Locate the cell with the specified text and output its [x, y] center coordinate. 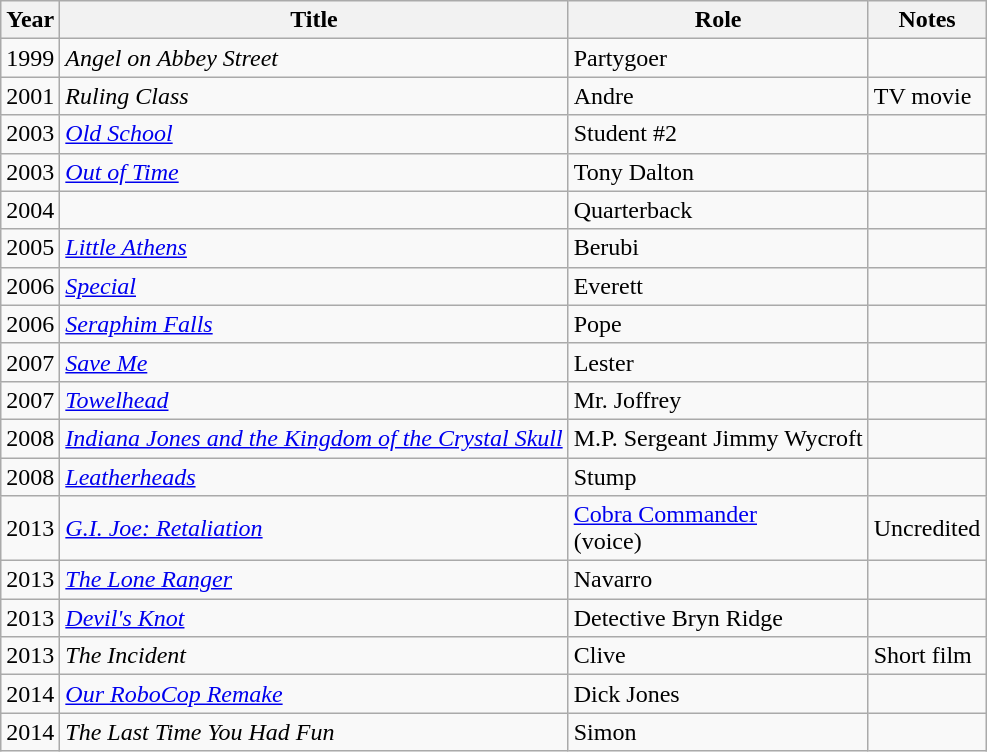
TV movie [927, 96]
Year [30, 20]
Seraphim Falls [314, 324]
Tony Dalton [718, 172]
Berubi [718, 248]
Indiana Jones and the Kingdom of the Crystal Skull [314, 438]
Little Athens [314, 248]
Save Me [314, 362]
Clive [718, 656]
Towelhead [314, 400]
Dick Jones [718, 694]
Leatherheads [314, 477]
Partygoer [718, 58]
Mr. Joffrey [718, 400]
2001 [30, 96]
Old School [314, 134]
G.I. Joe: Retaliation [314, 528]
Cobra Commander(voice) [718, 528]
2005 [30, 248]
Pope [718, 324]
Role [718, 20]
Angel on Abbey Street [314, 58]
Devil's Knot [314, 618]
Our RoboCop Remake [314, 694]
Student #2 [718, 134]
Everett [718, 286]
Special [314, 286]
Notes [927, 20]
Title [314, 20]
Lester [718, 362]
Uncredited [927, 528]
Stump [718, 477]
Out of Time [314, 172]
Quarterback [718, 210]
Andre [718, 96]
1999 [30, 58]
Short film [927, 656]
Simon [718, 732]
The Last Time You Had Fun [314, 732]
Ruling Class [314, 96]
Navarro [718, 580]
Detective Bryn Ridge [718, 618]
The Incident [314, 656]
2004 [30, 210]
The Lone Ranger [314, 580]
M.P. Sergeant Jimmy Wycroft [718, 438]
